Find where the given text appears and provide that cell's center as (X, Y) coordinate. 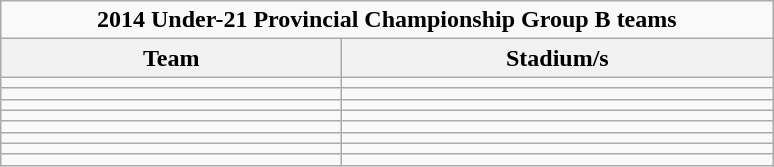
2014 Under-21 Provincial Championship Group B teams (387, 20)
Stadium/s (558, 58)
Team (172, 58)
